Return (X, Y) of the center of cell containing provided text 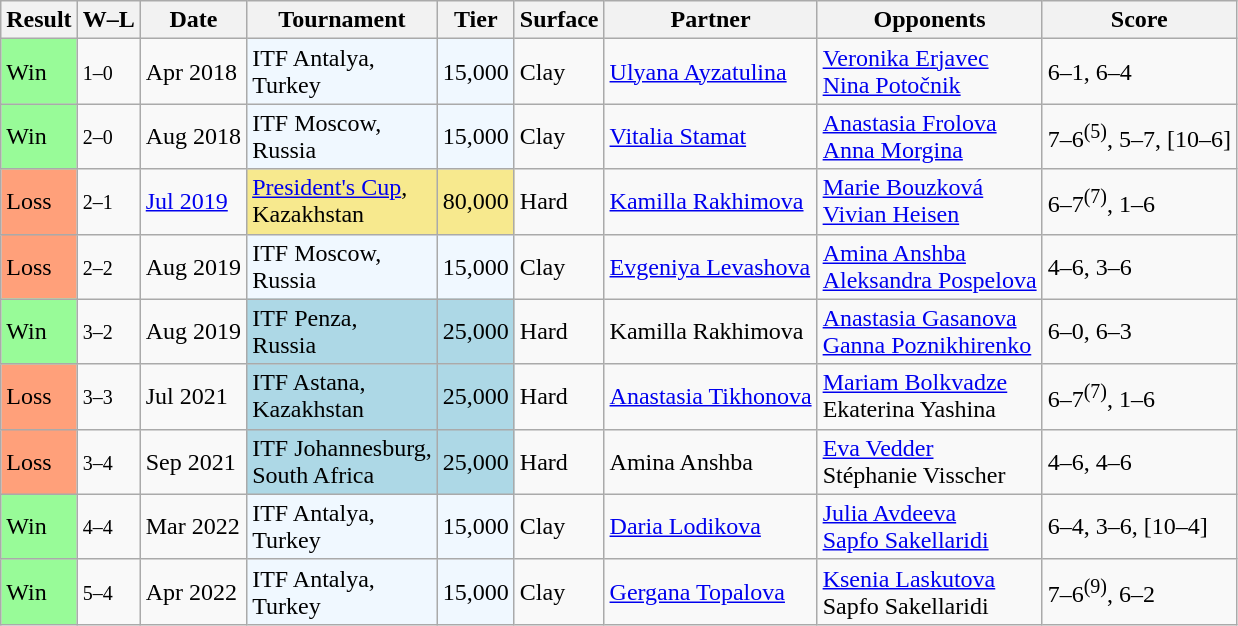
5–4 (108, 592)
6–1, 6–4 (1139, 72)
Mar 2022 (193, 526)
7–6(9), 6–2 (1139, 592)
Jul 2021 (193, 396)
Amina Anshba (710, 462)
Partner (710, 20)
W–L (108, 20)
Evgeniya Levashova (710, 266)
80,000 (476, 202)
Result (39, 20)
Sep 2021 (193, 462)
2–2 (108, 266)
Aug 2018 (193, 136)
6–0, 6–3 (1139, 332)
2–0 (108, 136)
Eva Vedder Stéphanie Visscher (930, 462)
1–0 (108, 72)
Surface (559, 20)
Score (1139, 20)
2–1 (108, 202)
Jul 2019 (193, 202)
7–6(5), 5–7, [10–6] (1139, 136)
Marie Bouzková Vivian Heisen (930, 202)
3–2 (108, 332)
Tier (476, 20)
Veronika Erjavec Nina Potočnik (930, 72)
Apr 2018 (193, 72)
4–6, 3–6 (1139, 266)
3–4 (108, 462)
Mariam Bolkvadze Ekaterina Yashina (930, 396)
Apr 2022 (193, 592)
Anastasia Gasanova Ganna Poznikhirenko (930, 332)
Anastasia Tikhonova (710, 396)
Tournament (342, 20)
Date (193, 20)
3–3 (108, 396)
Opponents (930, 20)
6–4, 3–6, [10–4] (1139, 526)
ITF Penza, Russia (342, 332)
Gergana Topalova (710, 592)
ITF Johannesburg, South Africa (342, 462)
4–6, 4–6 (1139, 462)
Julia Avdeeva Sapfo Sakellaridi (930, 526)
Anastasia Frolova Anna Morgina (930, 136)
Amina Anshba Aleksandra Pospelova (930, 266)
Daria Lodikova (710, 526)
Vitalia Stamat (710, 136)
ITF Astana, Kazakhstan (342, 396)
4–4 (108, 526)
Ksenia Laskutova Sapfo Sakellaridi (930, 592)
Ulyana Ayzatulina (710, 72)
President's Cup, Kazakhstan (342, 202)
